Find where the given text appears and provide that cell's center as (X, Y) coordinate. 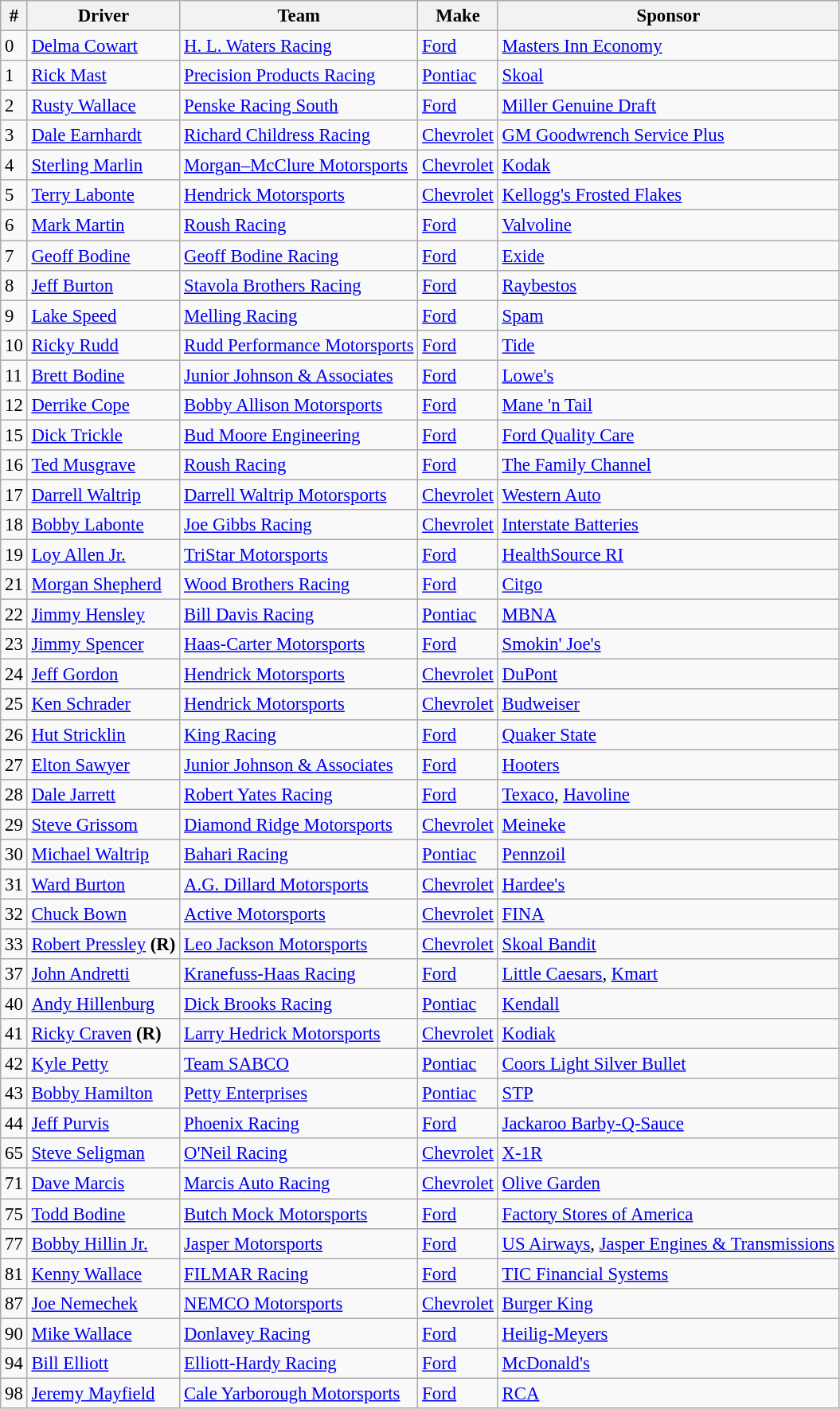
Driver (104, 16)
17 (14, 495)
Wood Brothers Racing (299, 585)
44 (14, 1124)
Kendall (668, 1004)
6 (14, 225)
Stavola Brothers Racing (299, 285)
Skoal Bandit (668, 944)
STP (668, 1094)
Smokin' Joe's (668, 644)
Pennzoil (668, 855)
Derrike Cope (104, 405)
Andy Hillenburg (104, 1004)
Jasper Motorsports (299, 1243)
27 (14, 765)
Kodiak (668, 1034)
Hardee's (668, 884)
Sponsor (668, 16)
Donlavey Racing (299, 1333)
9 (14, 315)
Steve Seligman (104, 1154)
Ford Quality Care (668, 435)
18 (14, 525)
32 (14, 914)
75 (14, 1214)
X-1R (668, 1154)
1 (14, 76)
31 (14, 884)
The Family Channel (668, 465)
Butch Mock Motorsports (299, 1214)
Western Auto (668, 495)
Terry Labonte (104, 195)
Ward Burton (104, 884)
GM Goodwrench Service Plus (668, 135)
Dick Trickle (104, 435)
Melling Racing (299, 315)
Masters Inn Economy (668, 46)
43 (14, 1094)
98 (14, 1393)
Steve Grissom (104, 824)
Larry Hedrick Motorsports (299, 1034)
22 (14, 615)
HealthSource RI (668, 555)
Coors Light Silver Bullet (668, 1064)
Team (299, 16)
FILMAR Racing (299, 1274)
2 (14, 106)
Little Caesars, Kmart (668, 974)
Hut Stricklin (104, 734)
33 (14, 944)
Ricky Rudd (104, 345)
28 (14, 794)
30 (14, 855)
Budweiser (668, 705)
Lowe's (668, 375)
Jimmy Hensley (104, 615)
Richard Childress Racing (299, 135)
Heilig-Meyers (668, 1333)
Petty Enterprises (299, 1094)
Valvoline (668, 225)
77 (14, 1243)
Ricky Craven (R) (104, 1034)
Rick Mast (104, 76)
29 (14, 824)
Brett Bodine (104, 375)
Skoal (668, 76)
TIC Financial Systems (668, 1274)
Bud Moore Engineering (299, 435)
Dale Jarrett (104, 794)
Elliott-Hardy Racing (299, 1364)
23 (14, 644)
Ken Schrader (104, 705)
Bobby Hillin Jr. (104, 1243)
Kenny Wallace (104, 1274)
Texaco, Havoline (668, 794)
Todd Bodine (104, 1214)
Kodak (668, 166)
US Airways, Jasper Engines & Transmissions (668, 1243)
Ted Musgrave (104, 465)
Marcis Auto Racing (299, 1184)
40 (14, 1004)
Elton Sawyer (104, 765)
Robert Pressley (R) (104, 944)
Factory Stores of America (668, 1214)
4 (14, 166)
26 (14, 734)
Precision Products Racing (299, 76)
12 (14, 405)
Bobby Allison Motorsports (299, 405)
NEMCO Motorsports (299, 1303)
81 (14, 1274)
41 (14, 1034)
Rudd Performance Motorsports (299, 345)
Interstate Batteries (668, 525)
Active Motorsports (299, 914)
Sterling Marlin (104, 166)
Joe Gibbs Racing (299, 525)
25 (14, 705)
DuPont (668, 675)
5 (14, 195)
Bobby Hamilton (104, 1094)
Penske Racing South (299, 106)
Mark Martin (104, 225)
Olive Garden (668, 1184)
24 (14, 675)
37 (14, 974)
Exide (668, 256)
Jeff Burton (104, 285)
42 (14, 1064)
Lake Speed (104, 315)
Citgo (668, 585)
Jackaroo Barby-Q-Sauce (668, 1124)
65 (14, 1154)
90 (14, 1333)
Joe Nemechek (104, 1303)
Leo Jackson Motorsports (299, 944)
Kyle Petty (104, 1064)
Chuck Bown (104, 914)
Mike Wallace (104, 1333)
Spam (668, 315)
Tide (668, 345)
Kellogg's Frosted Flakes (668, 195)
Delma Cowart (104, 46)
Geoff Bodine Racing (299, 256)
Raybestos (668, 285)
King Racing (299, 734)
19 (14, 555)
Bill Davis Racing (299, 615)
Diamond Ridge Motorsports (299, 824)
TriStar Motorsports (299, 555)
Michael Waltrip (104, 855)
8 (14, 285)
Darrell Waltrip Motorsports (299, 495)
Robert Yates Racing (299, 794)
Mane 'n Tail (668, 405)
Dave Marcis (104, 1184)
Bill Elliott (104, 1364)
Make (458, 16)
0 (14, 46)
Cale Yarborough Motorsports (299, 1393)
Dick Brooks Racing (299, 1004)
Haas-Carter Motorsports (299, 644)
# (14, 16)
Darrell Waltrip (104, 495)
O'Neil Racing (299, 1154)
Loy Allen Jr. (104, 555)
MBNA (668, 615)
Morgan Shepherd (104, 585)
94 (14, 1364)
Rusty Wallace (104, 106)
Jeff Gordon (104, 675)
3 (14, 135)
H. L. Waters Racing (299, 46)
Phoenix Racing (299, 1124)
FINA (668, 914)
Jimmy Spencer (104, 644)
Burger King (668, 1303)
Dale Earnhardt (104, 135)
Miller Genuine Draft (668, 106)
15 (14, 435)
Morgan–McClure Motorsports (299, 166)
71 (14, 1184)
Geoff Bodine (104, 256)
Jeremy Mayfield (104, 1393)
RCA (668, 1393)
Team SABCO (299, 1064)
McDonald's (668, 1364)
A.G. Dillard Motorsports (299, 884)
21 (14, 585)
Jeff Purvis (104, 1124)
Bobby Labonte (104, 525)
Hooters (668, 765)
11 (14, 375)
7 (14, 256)
87 (14, 1303)
16 (14, 465)
Meineke (668, 824)
Bahari Racing (299, 855)
Quaker State (668, 734)
10 (14, 345)
John Andretti (104, 974)
Kranefuss-Haas Racing (299, 974)
